Output the [X, Y] coordinate of the center of the cell containing the given text.  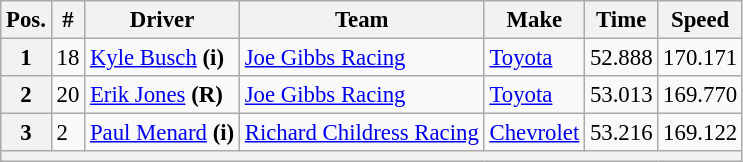
52.888 [622, 58]
Richard Childress Racing [362, 133]
Pos. [26, 20]
169.122 [700, 133]
Speed [700, 20]
# [68, 20]
53.013 [622, 95]
Make [534, 20]
18 [68, 58]
Driver [162, 20]
Team [362, 20]
Erik Jones (R) [162, 95]
169.770 [700, 95]
Kyle Busch (i) [162, 58]
170.171 [700, 58]
53.216 [622, 133]
Time [622, 20]
20 [68, 95]
1 [26, 58]
Chevrolet [534, 133]
Paul Menard (i) [162, 133]
3 [26, 133]
